Find where the given text appears and provide that cell's center as (X, Y) coordinate. 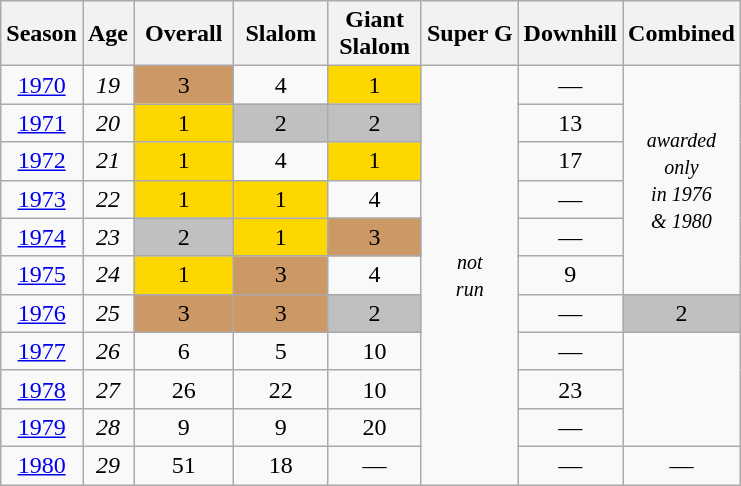
24 (108, 275)
1973 (42, 199)
29 (108, 465)
1970 (42, 85)
Season (42, 34)
1980 (42, 465)
51 (184, 465)
19 (108, 85)
28 (108, 427)
18 (281, 465)
25 (108, 313)
1978 (42, 389)
27 (108, 389)
Age (108, 34)
Downhill (570, 34)
5 (281, 351)
Giant Slalom (375, 34)
Super G (470, 34)
13 (570, 123)
1971 (42, 123)
1974 (42, 237)
awardedonlyin 1976& 1980 (682, 180)
Combined (682, 34)
Overall (184, 34)
6 (184, 351)
1976 (42, 313)
1977 (42, 351)
Slalom (281, 34)
1972 (42, 161)
notrun (470, 276)
17 (570, 161)
1979 (42, 427)
1975 (42, 275)
21 (108, 161)
